Find where the given text appears and provide that cell's center as (X, Y) coordinate. 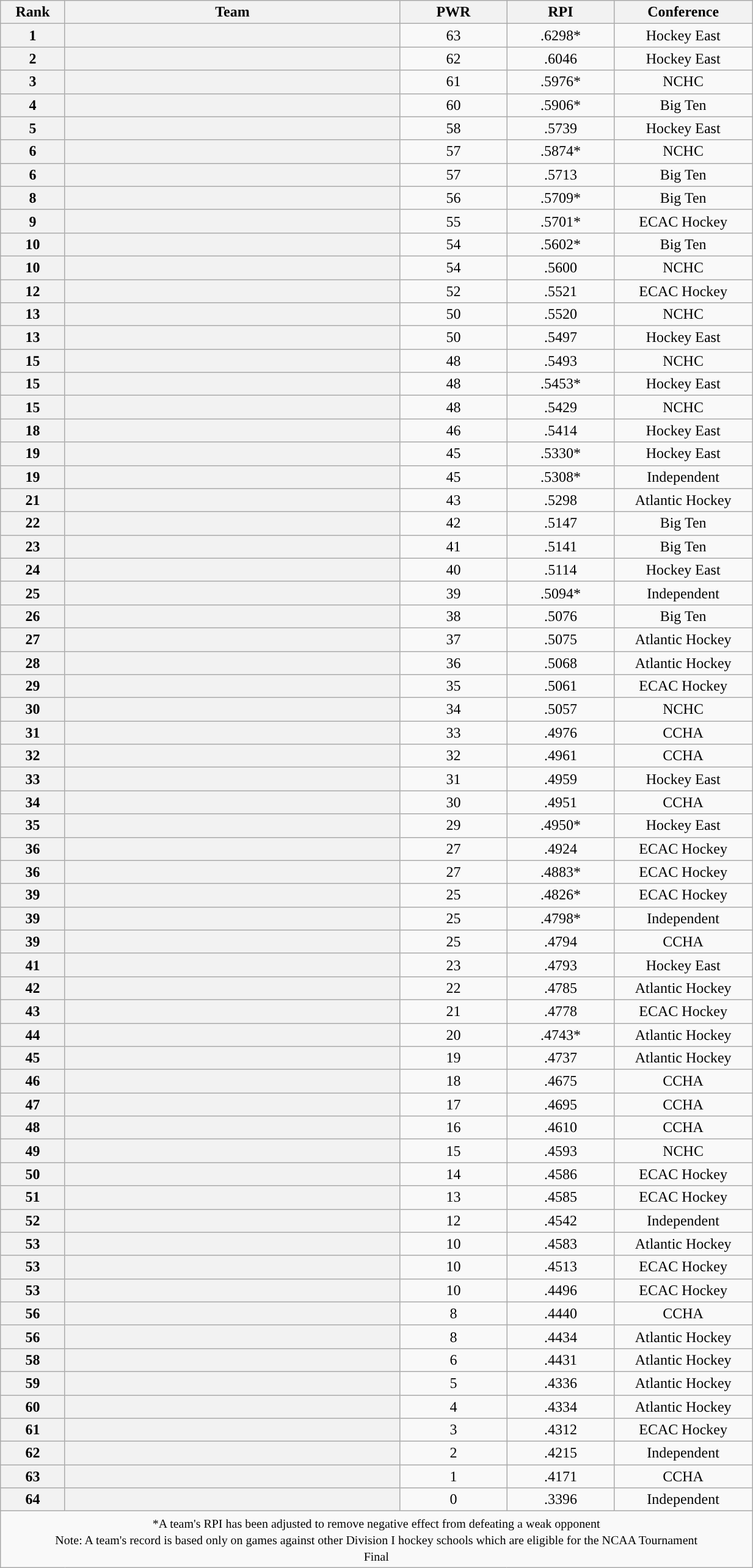
.4586 (561, 1174)
.4593 (561, 1151)
.5068 (561, 662)
.4785 (561, 988)
PWR (453, 12)
28 (33, 662)
.5713 (561, 175)
.4950* (561, 826)
.6298* (561, 35)
.5061 (561, 686)
Rank (33, 12)
.6046 (561, 59)
.5429 (561, 407)
.4976 (561, 733)
17 (453, 1105)
.5057 (561, 710)
9 (33, 221)
.5114 (561, 570)
.4793 (561, 965)
.4743* (561, 1035)
.4440 (561, 1313)
.4336 (561, 1383)
55 (453, 221)
.4585 (561, 1197)
.5600 (561, 267)
47 (33, 1105)
.5602* (561, 244)
.5520 (561, 314)
51 (33, 1197)
.4794 (561, 942)
.5094* (561, 593)
64 (33, 1500)
.4675 (561, 1081)
.5298 (561, 500)
16 (453, 1128)
0 (453, 1500)
.5414 (561, 430)
Team (232, 12)
.4513 (561, 1267)
.4695 (561, 1105)
.4798* (561, 918)
14 (453, 1174)
24 (33, 570)
44 (33, 1035)
26 (33, 616)
.3396 (561, 1500)
.5874* (561, 151)
.4542 (561, 1221)
.5701* (561, 221)
RPI (561, 12)
59 (33, 1383)
.5453* (561, 384)
.5330* (561, 454)
.5076 (561, 616)
.4312 (561, 1430)
.5709* (561, 198)
.5976* (561, 82)
.4959 (561, 779)
.4951 (561, 802)
.4583 (561, 1244)
.5521 (561, 291)
.5147 (561, 523)
.4171 (561, 1476)
.4961 (561, 756)
38 (453, 616)
.4883* (561, 872)
.4826* (561, 895)
40 (453, 570)
37 (453, 639)
.5493 (561, 361)
Conference (683, 12)
.4215 (561, 1453)
.4737 (561, 1058)
.4610 (561, 1128)
.4496 (561, 1290)
.5075 (561, 639)
49 (33, 1151)
.5141 (561, 546)
.5739 (561, 128)
.5308* (561, 477)
.4924 (561, 849)
20 (453, 1035)
.4334 (561, 1406)
.4434 (561, 1337)
.4778 (561, 1011)
.5497 (561, 338)
.4431 (561, 1360)
.5906* (561, 105)
